Pinpoint the cell where the given text exists, returning its (x, y) midpoint coordinate. 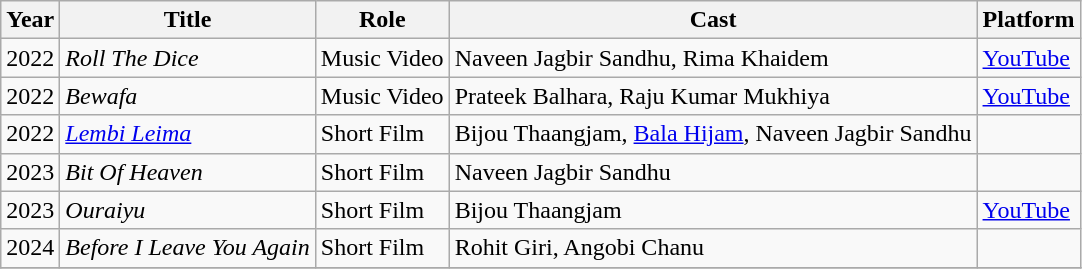
Year (30, 20)
Platform (1028, 20)
Title (188, 20)
Rohit Giri, Angobi Chanu (713, 248)
Naveen Jagbir Sandhu, Rima Khaidem (713, 58)
Role (382, 20)
Bewafa (188, 96)
Cast (713, 20)
Bijou Thaangjam, Bala Hijam, Naveen Jagbir Sandhu (713, 134)
Bijou Thaangjam (713, 210)
Roll The Dice (188, 58)
Prateek Balhara, Raju Kumar Mukhiya (713, 96)
Ouraiyu (188, 210)
2024 (30, 248)
Lembi Leima (188, 134)
Bit Of Heaven (188, 172)
Before I Leave You Again (188, 248)
Naveen Jagbir Sandhu (713, 172)
